Determine the [X, Y] coordinate at the center of the cell enclosing the given text.  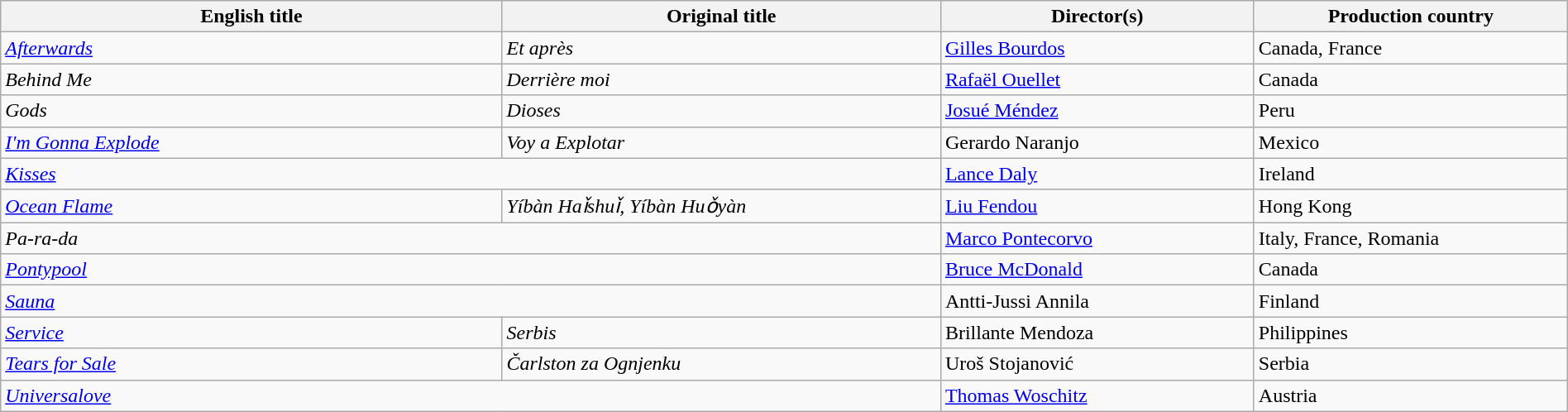
Canada, France [1411, 48]
Finland [1411, 301]
Philippines [1411, 333]
Original title [721, 17]
Voy a Explotar [721, 142]
Derrière moi [721, 79]
Kisses [471, 174]
Hong Kong [1411, 206]
Director(s) [1097, 17]
Josué Méndez [1097, 111]
Mexico [1411, 142]
Et après [721, 48]
Peru [1411, 111]
Behind Me [251, 79]
Brillante Mendoza [1097, 333]
Service [251, 333]
Austria [1411, 395]
Marco Pontecorvo [1097, 238]
Gods [251, 111]
Rafaël Ouellet [1097, 79]
Liu Fendou [1097, 206]
Gilles Bourdos [1097, 48]
I'm Gonna Explode [251, 142]
Serbis [721, 333]
Pa-ra-da [471, 238]
Ocean Flame [251, 206]
Čarlston za Ognjenku [721, 364]
Ireland [1411, 174]
Pontypool [471, 270]
Serbia [1411, 364]
Afterwards [251, 48]
Yíbàn Haǐshuǐ, Yíbàn Huǒyàn [721, 206]
Thomas Woschitz [1097, 395]
Universalove [471, 395]
Gerardo Naranjo [1097, 142]
Uroš Stojanović [1097, 364]
Production country [1411, 17]
Tears for Sale [251, 364]
Bruce McDonald [1097, 270]
Dioses [721, 111]
English title [251, 17]
Sauna [471, 301]
Antti-Jussi Annila [1097, 301]
Lance Daly [1097, 174]
Italy, France, Romania [1411, 238]
